Extract the [X, Y] coordinate from the center of the cell holding the provided text.  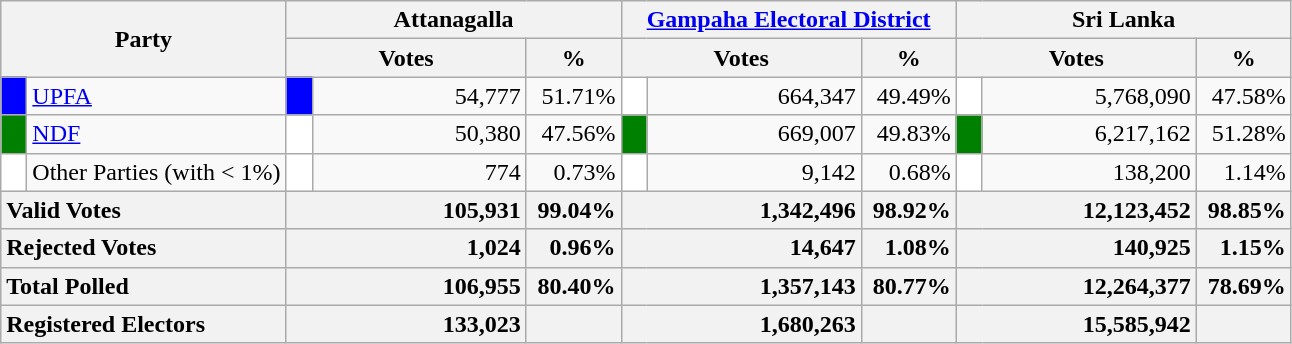
Rejected Votes [144, 248]
140,925 [1076, 248]
5,768,090 [1089, 96]
0.68% [908, 172]
49.83% [908, 134]
1,680,263 [741, 324]
49.49% [908, 96]
1,357,143 [741, 286]
1.08% [908, 248]
12,264,377 [1076, 286]
50,380 [419, 134]
138,200 [1089, 172]
Registered Electors [144, 324]
98.92% [908, 210]
Valid Votes [144, 210]
80.40% [574, 286]
47.56% [574, 134]
669,007 [754, 134]
6,217,162 [1089, 134]
15,585,942 [1076, 324]
51.71% [574, 96]
Total Polled [144, 286]
UPFA [156, 96]
0.73% [574, 172]
1,342,496 [741, 210]
98.85% [1244, 210]
Gampaha Electoral District [788, 20]
99.04% [574, 210]
664,347 [754, 96]
47.58% [1244, 96]
54,777 [419, 96]
Attanagalla [454, 20]
105,931 [406, 210]
Sri Lanka [1124, 20]
106,955 [406, 286]
133,023 [406, 324]
1,024 [406, 248]
9,142 [754, 172]
80.77% [908, 286]
Other Parties (with < 1%) [156, 172]
51.28% [1244, 134]
1.14% [1244, 172]
12,123,452 [1076, 210]
1.15% [1244, 248]
0.96% [574, 248]
NDF [156, 134]
Party [144, 39]
78.69% [1244, 286]
14,647 [741, 248]
774 [419, 172]
